Identify which cell holds the provided text, then report its (X, Y) central coordinate. 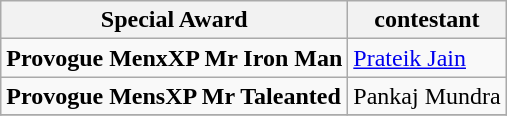
Special Award (174, 20)
Prateik Jain (427, 58)
Pankaj Mundra (427, 96)
Provogue MensXP Mr Taleanted (174, 96)
contestant (427, 20)
Provogue MenxXP Mr Iron Man (174, 58)
